Provide the (x, y) coordinate of the cell's center where the given text is located.  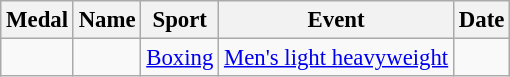
Event (336, 20)
Medal (38, 20)
Sport (180, 20)
Date (481, 20)
Name (107, 20)
Boxing (180, 58)
Men's light heavyweight (336, 58)
